Determine the [X, Y] coordinate at the center of the cell enclosing the given text.  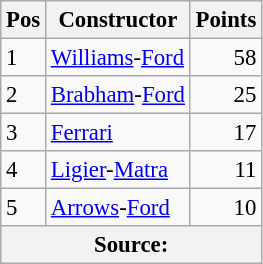
11 [226, 170]
Williams-Ford [118, 58]
Points [226, 20]
25 [226, 95]
Ligier-Matra [118, 170]
Arrows-Ford [118, 208]
10 [226, 208]
Ferrari [118, 133]
58 [226, 58]
4 [24, 170]
3 [24, 133]
1 [24, 58]
17 [226, 133]
Constructor [118, 20]
Brabham-Ford [118, 95]
Source: [132, 245]
2 [24, 95]
5 [24, 208]
Pos [24, 20]
